Determine the [x, y] coordinate at the center of the cell enclosing the given text.  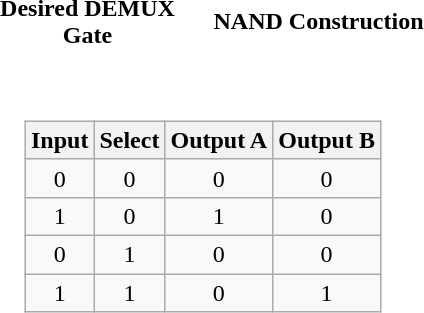
Output B [327, 140]
Output A [219, 140]
Select [130, 140]
Input [59, 140]
